Find where the given text appears and provide that cell's center as [X, Y] coordinate. 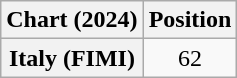
Position [190, 20]
62 [190, 58]
Italy (FIMI) [72, 58]
Chart (2024) [72, 20]
